Extract the [x, y] coordinate from the center of the cell holding the provided text.  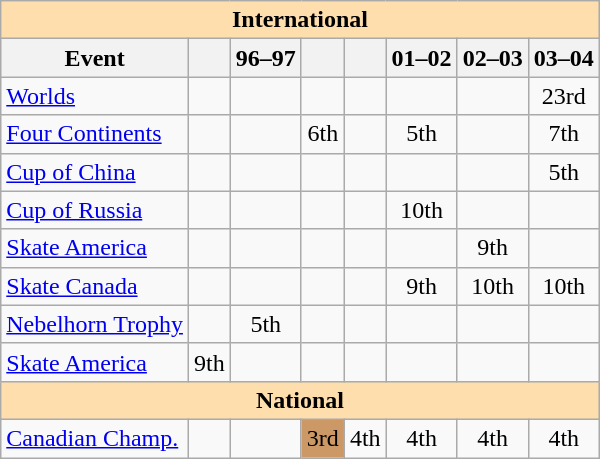
01–02 [422, 58]
96–97 [266, 58]
3rd [322, 438]
23rd [564, 96]
02–03 [492, 58]
National [300, 400]
International [300, 20]
Cup of Russia [95, 210]
Canadian Champ. [95, 438]
Skate Canada [95, 286]
6th [322, 134]
Event [95, 58]
Worlds [95, 96]
7th [564, 134]
Cup of China [95, 172]
Nebelhorn Trophy [95, 324]
Four Continents [95, 134]
03–04 [564, 58]
